Search for the cell housing the specified text and yield its [x, y] center coordinate. 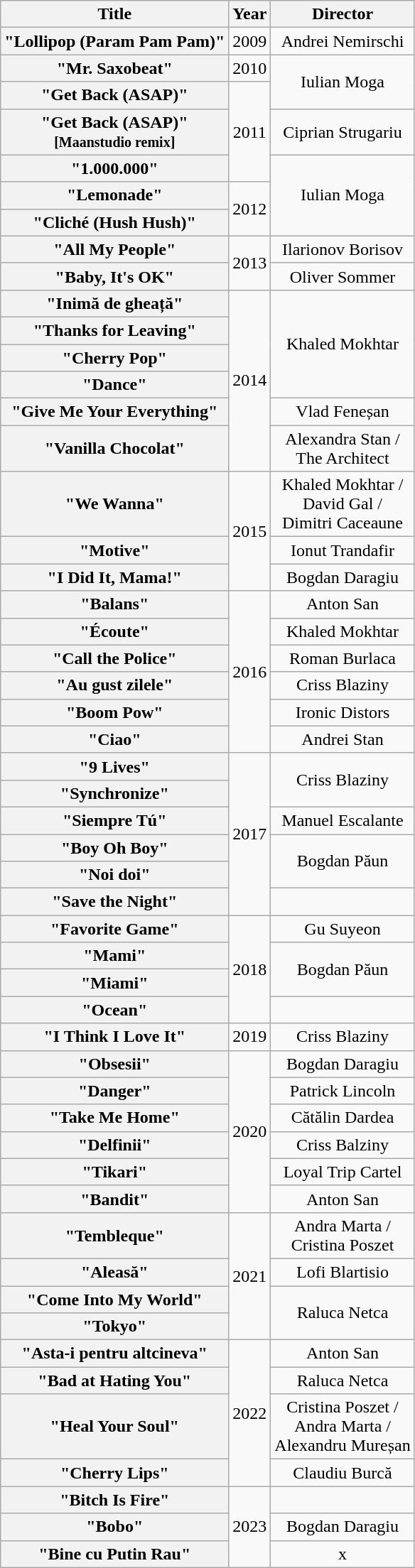
"Écoute" [115, 631]
"Inimă de gheață" [115, 303]
Ilarionov Borisov [343, 249]
"Boom Pow" [115, 712]
2012 [250, 209]
"Call the Police" [115, 658]
2010 [250, 68]
"Ciao" [115, 739]
2018 [250, 969]
2009 [250, 41]
Andrei Stan [343, 739]
x [343, 1554]
"Save the Night" [115, 902]
Director [343, 14]
2023 [250, 1527]
Patrick Lincoln [343, 1091]
Khaled Mokhtar /David Gal /Dimitri Caceaune [343, 504]
Andrei Nemirschi [343, 41]
"Bandit" [115, 1199]
2013 [250, 263]
Manuel Escalante [343, 820]
"Miami" [115, 983]
"Siempre Tú" [115, 820]
Cristina Poszet /Andra Marta /Alexandru Mureșan [343, 1427]
"Noi doi" [115, 875]
"Bad at Hating You" [115, 1381]
"9 Lives" [115, 766]
Loyal Trip Cartel [343, 1172]
2017 [250, 834]
"Heal Your Soul" [115, 1427]
"Bine cu Putin Rau" [115, 1554]
Alexandra Stan /The Architect [343, 449]
"Dance" [115, 385]
"Baby, It's OK" [115, 276]
"Delfinii" [115, 1145]
"I Think I Love It" [115, 1037]
"Au gust zilele" [115, 685]
"Take Me Home" [115, 1118]
"We Wanna" [115, 504]
"Asta-i pentru altcineva" [115, 1354]
"Cliché (Hush Hush)" [115, 222]
"Cherry Lips" [115, 1473]
"Danger" [115, 1091]
"Obsesii" [115, 1064]
2021 [250, 1275]
Year [250, 14]
"Thanks for Leaving" [115, 330]
"Synchronize" [115, 793]
"Get Back (ASAP)" [Maanstudio remix] [115, 132]
"Favorite Game" [115, 929]
"Get Back (ASAP)" [115, 95]
Oliver Sommer [343, 276]
Roman Burlaca [343, 658]
"Mr. Saxobeat" [115, 68]
"I Did It, Mama!" [115, 577]
"Ocean" [115, 1010]
"Come Into My World" [115, 1299]
"Mami" [115, 956]
Title [115, 14]
"1.000.000" [115, 168]
2014 [250, 381]
"Bobo" [115, 1527]
"Motive" [115, 550]
Claudiu Burcă [343, 1473]
"Tikari" [115, 1172]
Gu Suyeon [343, 929]
"Boy Oh Boy" [115, 847]
Andra Marta /Cristina Poszet [343, 1236]
"Balans" [115, 604]
Cătălin Dardea [343, 1118]
2011 [250, 132]
Lofi Blartisio [343, 1272]
"Lollipop (Param Pam Pam)" [115, 41]
"Tokyo" [115, 1327]
"All My People" [115, 249]
2015 [250, 531]
2019 [250, 1037]
2020 [250, 1131]
Vlad Feneșan [343, 412]
"Lemonade" [115, 195]
Ciprian Strugariu [343, 132]
"Give Me Your Everything" [115, 412]
2016 [250, 672]
2022 [250, 1413]
"Bitch Is Fire" [115, 1500]
"Vanilla Chocolat" [115, 449]
"Tembleque" [115, 1236]
"Cherry Pop" [115, 357]
Ironic Distors [343, 712]
Criss Balziny [343, 1145]
"Aleasă" [115, 1272]
Ionut Trandafir [343, 550]
